Provide the (X, Y) coordinate of the cell's center where the given text is located.  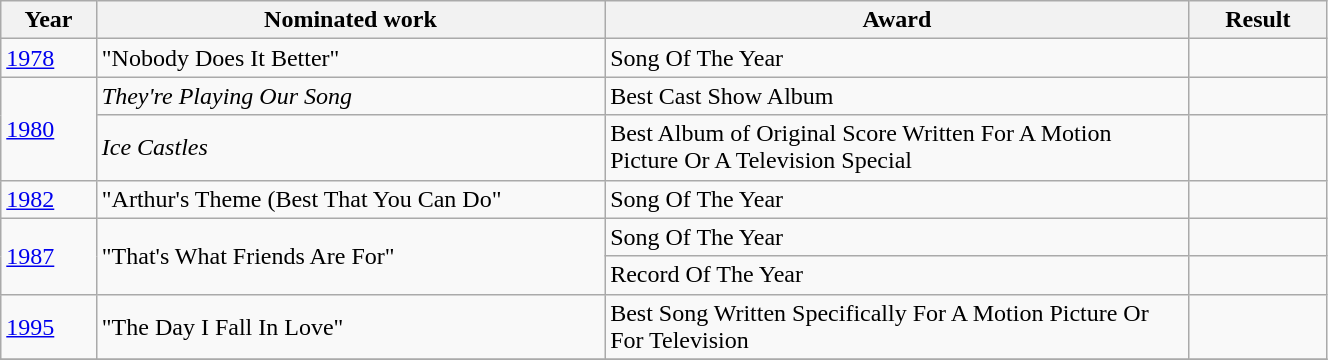
Ice Castles (350, 148)
Award (898, 20)
Best Album of Original Score Written For A Motion Picture Or A Television Special (898, 148)
Year (49, 20)
1995 (49, 326)
1980 (49, 128)
"Arthur's Theme (Best That You Can Do" (350, 199)
Record Of The Year (898, 275)
1987 (49, 256)
"That's What Friends Are For" (350, 256)
1978 (49, 58)
Best Song Written Specifically For A Motion Picture Or For Television (898, 326)
Nominated work (350, 20)
Best Cast Show Album (898, 96)
"The Day I Fall In Love" (350, 326)
Result (1258, 20)
"Nobody Does It Better" (350, 58)
1982 (49, 199)
They're Playing Our Song (350, 96)
